Capture the cell that displays the provided text and extract its (x, y) central coordinate. 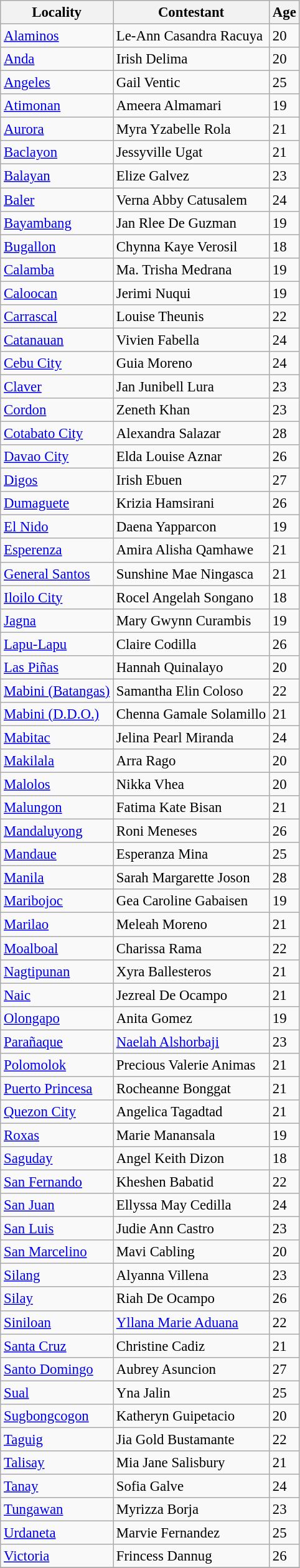
Urdaneta (57, 1533)
Alyanna Villena (192, 1276)
Cebu City (57, 363)
Puerto Princesa (57, 1088)
Le-Ann Casandra Racuya (192, 36)
Arra Rago (192, 761)
Myrizza Borja (192, 1510)
Marie Manansala (192, 1135)
Amira Alisha Qamhawe (192, 551)
Mandaluyong (57, 831)
Vivien Fabella (192, 340)
Nikka Vhea (192, 785)
Ma. Trisha Medrana (192, 269)
Irish Ebuen (192, 480)
Taguig (57, 1439)
Jezreal De Ocampo (192, 995)
Angel Keith Dizon (192, 1159)
Jan Junibell Lura (192, 386)
Carrascal (57, 317)
Jelina Pearl Miranda (192, 737)
Balayan (57, 176)
Olongapo (57, 1018)
Polomolok (57, 1065)
Catanauan (57, 340)
Katheryn Guipetacio (192, 1416)
Talisay (57, 1463)
Esperenza (57, 551)
Marilao (57, 925)
Louise Theunis (192, 317)
Christine Cadiz (192, 1346)
Roxas (57, 1135)
Baclayon (57, 152)
Irish Delima (192, 59)
Saguday (57, 1159)
Chynna Kaye Verosil (192, 246)
Parañaque (57, 1042)
San Luis (57, 1229)
Mia Jane Salisbury (192, 1463)
Verna Abby Catusalem (192, 200)
Jan Rlee De Guzman (192, 223)
Davao City (57, 457)
Manila (57, 878)
Elize Galvez (192, 176)
Mavi Cabling (192, 1252)
Makilala (57, 761)
Bayambang (57, 223)
Mabini (Batangas) (57, 691)
Nagtipunan (57, 971)
San Juan (57, 1205)
Mabitac (57, 737)
Tanay (57, 1486)
Meleah Moreno (192, 925)
Kheshen Babatid (192, 1182)
Locality (57, 12)
Roni Meneses (192, 831)
Rocel Angelah Songano (192, 597)
Sugbongcogon (57, 1416)
Zeneth Khan (192, 410)
Yna Jalin (192, 1393)
Digos (57, 480)
Rocheanne Bonggat (192, 1088)
Mabini (D.D.O.) (57, 714)
Gail Ventic (192, 83)
Silay (57, 1299)
Sarah Margarette Joson (192, 878)
Hannah Quinalayo (192, 668)
Siniloan (57, 1322)
Guia Moreno (192, 363)
Lapu-Lapu (57, 644)
Caloocan (57, 293)
Anita Gomez (192, 1018)
Malungon (57, 808)
Alexandra Salazar (192, 434)
Gea Caroline Gabaisen (192, 902)
Santo Domingo (57, 1369)
Mandaue (57, 854)
Contestant (192, 12)
Riah De Ocampo (192, 1299)
Anda (57, 59)
Atimonan (57, 106)
General Santos (57, 574)
Claver (57, 386)
Sual (57, 1393)
Precious Valerie Animas (192, 1065)
Victoria (57, 1556)
Aubrey Asuncion (192, 1369)
Charissa Rama (192, 948)
Naic (57, 995)
Judie Ann Castro (192, 1229)
Ameera Almamari (192, 106)
Ellyssa May Cedilla (192, 1205)
Jessyville Ugat (192, 152)
Age (285, 12)
Marvie Fernandez (192, 1533)
Daena Yapparcon (192, 527)
Fatima Kate Bisan (192, 808)
Quezon City (57, 1112)
Cordon (57, 410)
Jagna (57, 620)
Jia Gold Bustamante (192, 1439)
Silang (57, 1276)
Angelica Tagadtad (192, 1112)
Claire Codilla (192, 644)
San Marcelino (57, 1252)
Angeles (57, 83)
Myra Yzabelle Rola (192, 129)
Esperanza Mina (192, 854)
Santa Cruz (57, 1346)
Aurora (57, 129)
Calamba (57, 269)
Yllana Marie Aduana (192, 1322)
Baler (57, 200)
Krizia Hamsirani (192, 503)
Tungawan (57, 1510)
Iloilo City (57, 597)
San Fernando (57, 1182)
Samantha Elin Coloso (192, 691)
Alaminos (57, 36)
Las Piñas (57, 668)
Moalboal (57, 948)
Sofia Galve (192, 1486)
Sunshine Mae Ningasca (192, 574)
Malolos (57, 785)
El Nido (57, 527)
Chenna Gamale Solamillo (192, 714)
Bugallon (57, 246)
Maribojoc (57, 902)
Dumaguete (57, 503)
Jerimi Nuqui (192, 293)
Frincess Dannug (192, 1556)
Cotabato City (57, 434)
Mary Gwynn Curambis (192, 620)
Xyra Ballesteros (192, 971)
Naelah Alshorbaji (192, 1042)
Elda Louise Aznar (192, 457)
